Locate the cell with the specified text and output its (X, Y) center coordinate. 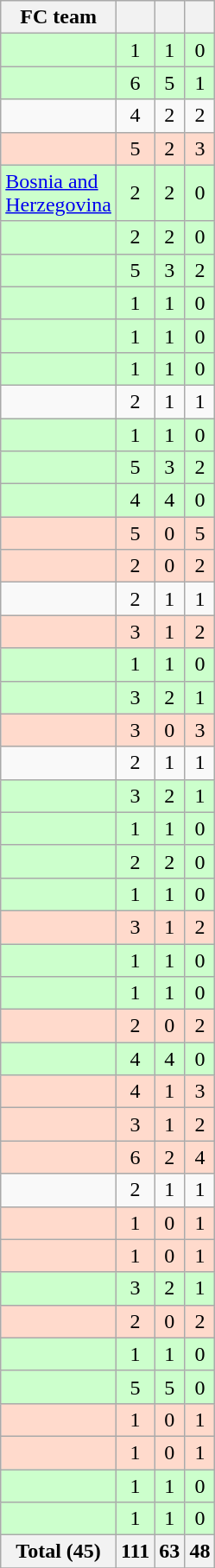
Total (45) (59, 1552)
Bosnia andHerzegovina (59, 193)
63 (169, 1552)
111 (135, 1552)
FC team (59, 17)
48 (200, 1552)
